Extract the (x, y) coordinate from the center of the cell holding the provided text.  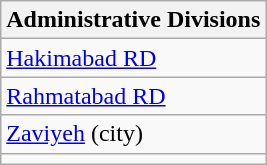
Zaviyeh (city) (134, 134)
Rahmatabad RD (134, 96)
Administrative Divisions (134, 20)
Hakimabad RD (134, 58)
